Extract the (x, y) coordinate from the center of the cell holding the provided text.  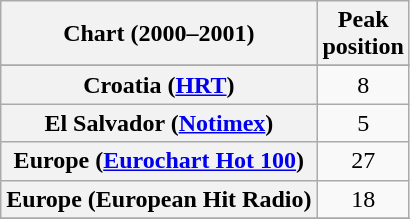
Europe (European Hit Radio) (159, 199)
Europe (Eurochart Hot 100) (159, 161)
El Salvador (Notimex) (159, 123)
5 (363, 123)
18 (363, 199)
Chart (2000–2001) (159, 34)
Peakposition (363, 34)
27 (363, 161)
8 (363, 85)
Croatia (HRT) (159, 85)
